Scan for the cell matching the given text and deliver its (X, Y) coordinate at center. 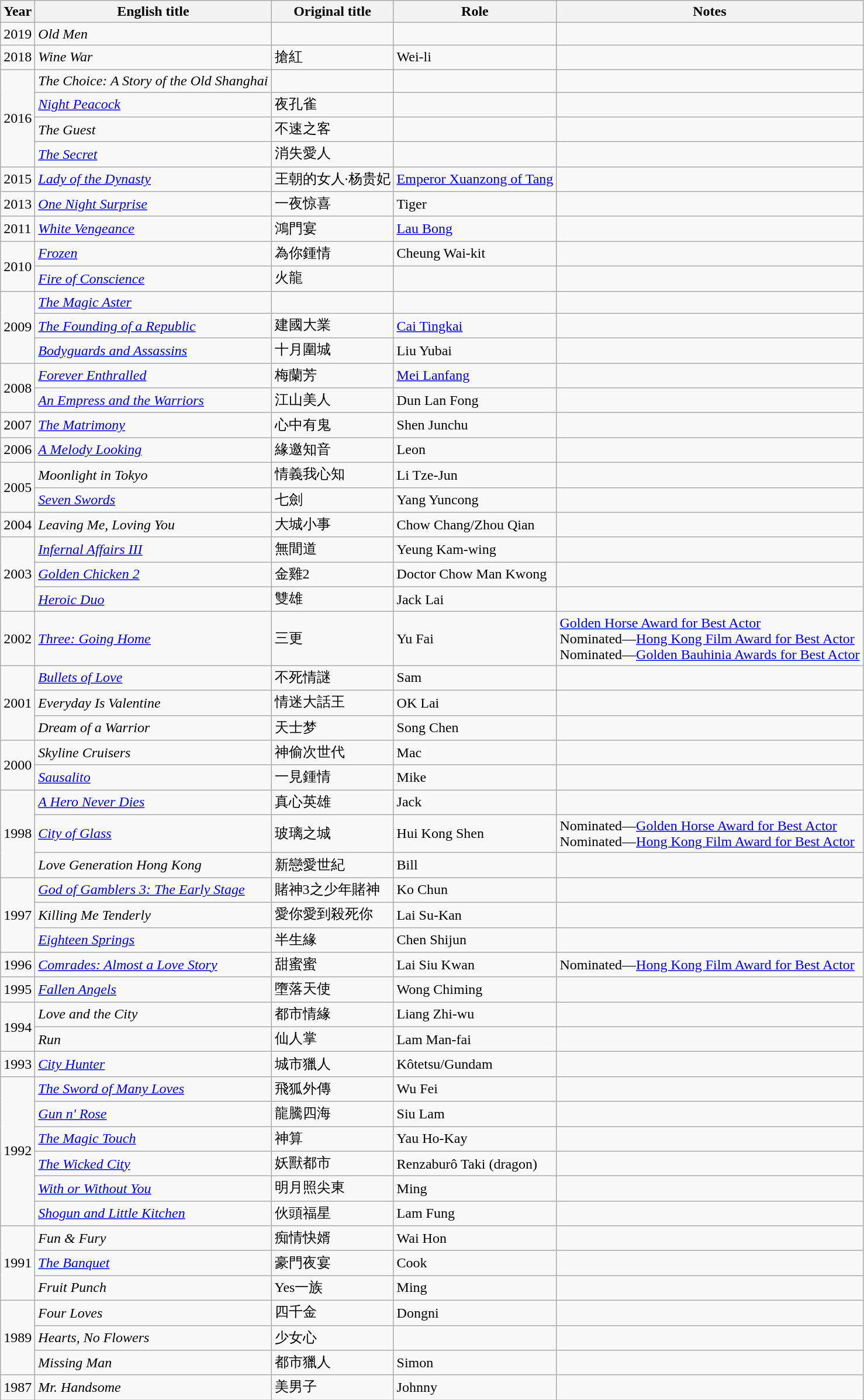
Jack (475, 803)
A Hero Never Dies (153, 803)
Yu Fai (475, 639)
Song Chen (475, 728)
Ko Chun (475, 890)
Moonlight in Tokyo (153, 474)
The Secret (153, 154)
Siu Lam (475, 1114)
建國大業 (332, 326)
賭神3之少年賭神 (332, 890)
The Matrimony (153, 425)
Hearts, No Flowers (153, 1338)
Skyline Cruisers (153, 753)
Old Men (153, 34)
1995 (18, 990)
Infernal Affairs III (153, 549)
Cai Tingkai (475, 326)
Wong Chiming (475, 990)
Fire of Conscience (153, 278)
飛狐外傳 (332, 1089)
神算 (332, 1139)
四千金 (332, 1312)
The Choice: A Story of the Old Shanghai (153, 81)
夜孔雀 (332, 105)
痴情快婿 (332, 1239)
Renzaburô Taki (dragon) (475, 1164)
Wine War (153, 57)
2016 (18, 118)
火龍 (332, 278)
Notes (710, 12)
Hui Kong Shen (475, 833)
City Hunter (153, 1065)
無間道 (332, 549)
The Banquet (153, 1263)
不死情謎 (332, 678)
2002 (18, 639)
Cook (475, 1263)
Three: Going Home (153, 639)
Chow Chang/Zhou Qian (475, 525)
梅蘭芳 (332, 375)
2013 (18, 205)
1989 (18, 1337)
城市獵人 (332, 1065)
Original title (332, 12)
The Sword of Many Loves (153, 1089)
Mac (475, 753)
Wei-li (475, 57)
God of Gamblers 3: The Early Stage (153, 890)
1992 (18, 1151)
The Magic Touch (153, 1139)
Killing Me Tenderly (153, 915)
Liu Yubai (475, 351)
真心英雄 (332, 803)
仙人掌 (332, 1039)
1994 (18, 1027)
Lam Fung (475, 1213)
龍騰四海 (332, 1114)
2000 (18, 765)
Yes一族 (332, 1288)
Lau Bong (475, 229)
Eighteen Springs (153, 940)
Lai Su-Kan (475, 915)
Dream of a Warrior (153, 728)
Chen Shijun (475, 940)
2001 (18, 703)
Golden Chicken 2 (153, 575)
王朝的女人·杨贵妃 (332, 179)
Johnny (475, 1387)
新戀愛世紀 (332, 865)
2018 (18, 57)
Tiger (475, 205)
Liang Zhi-wu (475, 1014)
Mr. Handsome (153, 1387)
The Founding of a Republic (153, 326)
Kôtetsu/Gundam (475, 1065)
Bullets of Love (153, 678)
2010 (18, 266)
Fruit Punch (153, 1288)
Yeung Kam-wing (475, 549)
Mei Lanfang (475, 375)
雙雄 (332, 599)
Role (475, 12)
Year (18, 12)
Forever Enthralled (153, 375)
Leon (475, 450)
Frozen (153, 254)
一夜惊喜 (332, 205)
豪門夜宴 (332, 1263)
Dun Lan Fong (475, 401)
少女心 (332, 1338)
Nominated—Golden Horse Award for Best ActorNominated—Hong Kong Film Award for Best Actor (710, 833)
An Empress and the Warriors (153, 401)
神偷次世代 (332, 753)
天士梦 (332, 728)
Love and the City (153, 1014)
Lady of the Dynasty (153, 179)
With or Without You (153, 1188)
美男子 (332, 1387)
Everyday Is Valentine (153, 702)
三更 (332, 639)
Missing Man (153, 1363)
1987 (18, 1387)
Golden Horse Award for Best ActorNominated—Hong Kong Film Award for Best ActorNominated—Golden Bauhinia Awards for Best Actor (710, 639)
Love Generation Hong Kong (153, 865)
Fun & Fury (153, 1239)
English title (153, 12)
墮落天使 (332, 990)
2003 (18, 574)
Bodyguards and Assassins (153, 351)
鴻門宴 (332, 229)
Wai Hon (475, 1239)
Li Tze-Jun (475, 474)
Simon (475, 1363)
愛你愛到殺死你 (332, 915)
Run (153, 1039)
江山美人 (332, 401)
Leaving Me, Loving You (153, 525)
1991 (18, 1263)
消失愛人 (332, 154)
A Melody Looking (153, 450)
City of Glass (153, 833)
Sausalito (153, 777)
The Guest (153, 130)
都市情緣 (332, 1014)
半生緣 (332, 940)
搶紅 (332, 57)
2007 (18, 425)
Night Peacock (153, 105)
Lai Siu Kwan (475, 965)
一見鍾情 (332, 777)
2019 (18, 34)
White Vengeance (153, 229)
Lam Man-fai (475, 1039)
Wu Fei (475, 1089)
Doctor Chow Man Kwong (475, 575)
Gun n' Rose (153, 1114)
Heroic Duo (153, 599)
金雞2 (332, 575)
2009 (18, 327)
緣邀知音 (332, 450)
玻璃之城 (332, 833)
One Night Surprise (153, 205)
2015 (18, 179)
2011 (18, 229)
十月圍城 (332, 351)
2004 (18, 525)
Jack Lai (475, 599)
Seven Swords (153, 500)
Shen Junchu (475, 425)
妖獸都市 (332, 1164)
OK Lai (475, 702)
2006 (18, 450)
七劍 (332, 500)
甜蜜蜜 (332, 965)
Mike (475, 777)
Bill (475, 865)
1993 (18, 1065)
都市獵人 (332, 1363)
心中有鬼 (332, 425)
伙頭福星 (332, 1213)
為你鍾情 (332, 254)
Emperor Xuanzong of Tang (475, 179)
1996 (18, 965)
The Wicked City (153, 1164)
2008 (18, 388)
Yau Ho-Kay (475, 1139)
1998 (18, 834)
Shogun and Little Kitchen (153, 1213)
Sam (475, 678)
Cheung Wai-kit (475, 254)
Yang Yuncong (475, 500)
Nominated—Hong Kong Film Award for Best Actor (710, 965)
明月照尖東 (332, 1188)
不速之客 (332, 130)
大城小事 (332, 525)
2005 (18, 487)
The Magic Aster (153, 302)
Dongni (475, 1312)
Fallen Angels (153, 990)
1997 (18, 915)
Comrades: Almost a Love Story (153, 965)
Four Loves (153, 1312)
情迷大話王 (332, 702)
情義我心知 (332, 474)
